Extract the (X, Y) coordinate from the center of the cell holding the provided text.  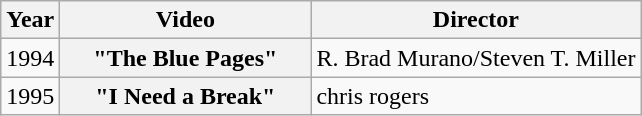
"I Need a Break" (186, 96)
Year (30, 20)
"The Blue Pages" (186, 58)
Video (186, 20)
1995 (30, 96)
1994 (30, 58)
Director (476, 20)
R. Brad Murano/Steven T. Miller (476, 58)
chris rogers (476, 96)
